Output the [x, y] coordinate of the center of the cell containing the given text.  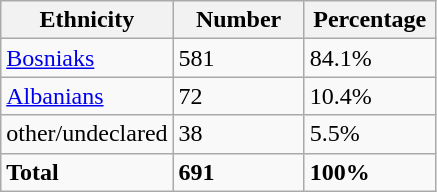
691 [238, 172]
Number [238, 20]
Bosniaks [87, 58]
84.1% [370, 58]
100% [370, 172]
Percentage [370, 20]
Albanians [87, 96]
10.4% [370, 96]
other/undeclared [87, 134]
38 [238, 134]
Ethnicity [87, 20]
5.5% [370, 134]
72 [238, 96]
581 [238, 58]
Total [87, 172]
